Detect which cell encompasses the target text, then output its [x, y] center coordinate. 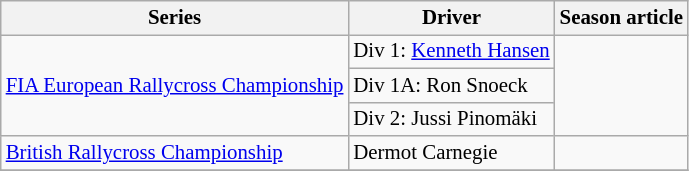
Div 2: Jussi Pinomäki [451, 119]
British Rallycross Championship [175, 153]
Driver [451, 18]
Div 1: Kenneth Hansen [451, 51]
Dermot Carnegie [451, 153]
FIA European Rallycross Championship [175, 85]
Div 1A: Ron Snoeck [451, 85]
Season article [622, 18]
Series [175, 18]
